Capture the cell that displays the provided text and extract its (X, Y) central coordinate. 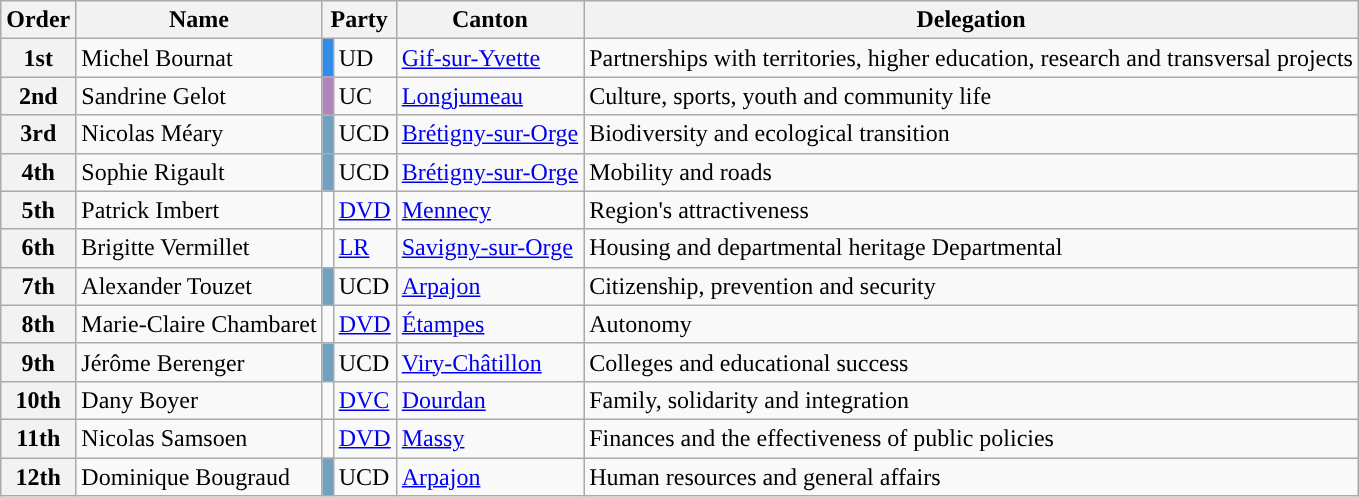
7th (38, 286)
Human resources and general affairs (972, 477)
12th (38, 477)
Alexander Touzet (199, 286)
Nicolas Samsoen (199, 438)
Family, solidarity and integration (972, 400)
Nicolas Méary (199, 134)
Biodiversity and ecological transition (972, 134)
Citizenship, prevention and security (972, 286)
DVC (364, 400)
5th (38, 210)
8th (38, 324)
Dany Boyer (199, 400)
Order (38, 20)
Marie-Claire Chambaret (199, 324)
Brigitte Vermillet (199, 248)
Gif-sur-Yvette (490, 58)
Culture, sports, youth and community life (972, 96)
Name (199, 20)
Patrick Imbert (199, 210)
Dourdan (490, 400)
Mobility and roads (972, 172)
Finances and the effectiveness of public policies (972, 438)
LR (364, 248)
Savigny-sur-Orge (490, 248)
Region's attractiveness (972, 210)
Delegation (972, 20)
10th (38, 400)
3rd (38, 134)
Viry-Châtillon (490, 362)
11th (38, 438)
Sophie Rigault (199, 172)
Étampes (490, 324)
Massy (490, 438)
Partnerships with territories, higher education, research and transversal projects (972, 58)
Housing and departmental heritage Departmental (972, 248)
UD (364, 58)
Jérôme Berenger (199, 362)
9th (38, 362)
Sandrine Gelot (199, 96)
Mennecy (490, 210)
Dominique Bougraud (199, 477)
Party (359, 20)
UC (364, 96)
Longjumeau (490, 96)
4th (38, 172)
1st (38, 58)
6th (38, 248)
Colleges and educational success (972, 362)
Canton (490, 20)
Michel Bournat (199, 58)
Autonomy (972, 324)
2nd (38, 96)
